Detect which cell encompasses the target text, then output its [x, y] center coordinate. 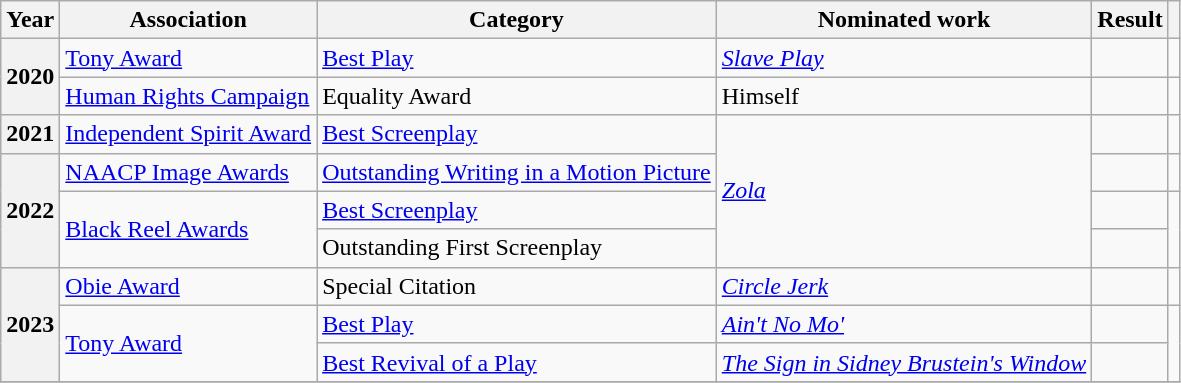
Category [517, 20]
2020 [30, 77]
Obie Award [188, 286]
Slave Play [904, 58]
Human Rights Campaign [188, 96]
Outstanding Writing in a Motion Picture [517, 172]
NAACP Image Awards [188, 172]
Best Revival of a Play [517, 362]
Outstanding First Screenplay [517, 248]
Black Reel Awards [188, 229]
Ain't No Mo' [904, 324]
Result [1130, 20]
Equality Award [517, 96]
2023 [30, 324]
2021 [30, 134]
Himself [904, 96]
Year [30, 20]
Association [188, 20]
The Sign in Sidney Brustein's Window [904, 362]
Zola [904, 191]
2022 [30, 210]
Nominated work [904, 20]
Special Citation [517, 286]
Independent Spirit Award [188, 134]
Circle Jerk [904, 286]
